Search for the cell housing the specified text and yield its (x, y) center coordinate. 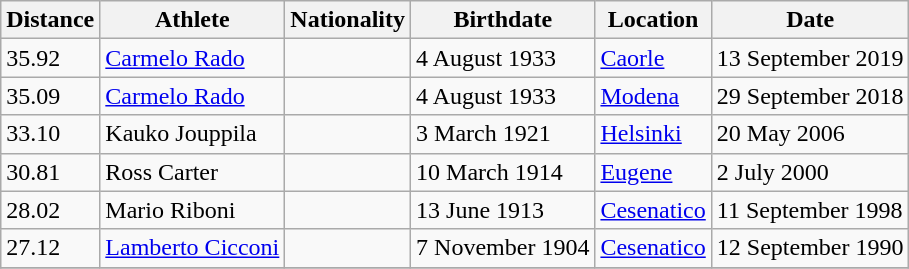
Helsinki (653, 134)
Ross Carter (192, 172)
Eugene (653, 172)
11 September 1998 (810, 210)
Mario Riboni (192, 210)
Athlete (192, 20)
12 September 1990 (810, 248)
Distance (50, 20)
Caorle (653, 58)
Date (810, 20)
35.09 (50, 96)
3 March 1921 (503, 134)
33.10 (50, 134)
Location (653, 20)
2 July 2000 (810, 172)
20 May 2006 (810, 134)
7 November 1904 (503, 248)
35.92 (50, 58)
Modena (653, 96)
Kauko Jouppila (192, 134)
28.02 (50, 210)
13 September 2019 (810, 58)
13 June 1913 (503, 210)
27.12 (50, 248)
Nationality (348, 20)
Lamberto Cicconi (192, 248)
Birthdate (503, 20)
10 March 1914 (503, 172)
30.81 (50, 172)
29 September 2018 (810, 96)
